From the cell containing the given text, extract its center point as (x, y) coordinate. 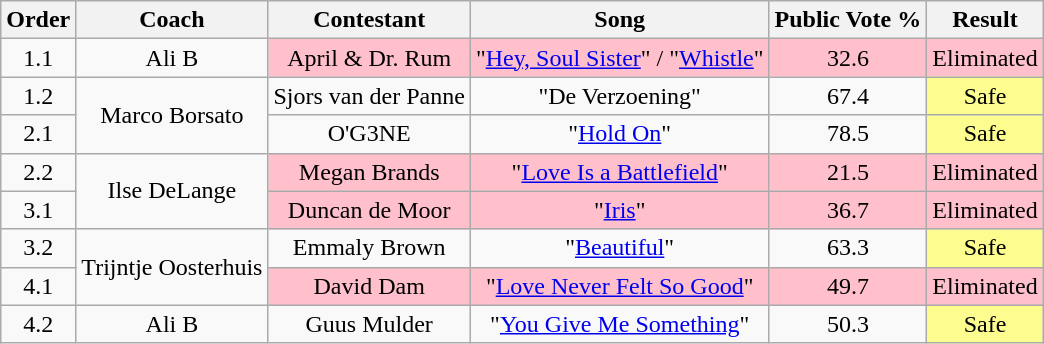
1.2 (38, 96)
Marco Borsato (172, 115)
2.2 (38, 172)
2.1 (38, 134)
"You Give Me Something" (620, 324)
Song (620, 20)
21.5 (848, 172)
4.2 (38, 324)
3.1 (38, 210)
3.2 (38, 248)
1.1 (38, 58)
O'G3NE (369, 134)
Trijntje Oosterhuis (172, 267)
Contestant (369, 20)
Guus Mulder (369, 324)
4.1 (38, 286)
Public Vote % (848, 20)
Order (38, 20)
David Dam (369, 286)
Coach (172, 20)
"Love Never Felt So Good" (620, 286)
April & Dr. Rum (369, 58)
Emmaly Brown (369, 248)
"Beautiful" (620, 248)
"De Verzoening" (620, 96)
"Iris" (620, 210)
Megan Brands (369, 172)
Duncan de Moor (369, 210)
32.6 (848, 58)
Sjors van der Panne (369, 96)
67.4 (848, 96)
Result (985, 20)
63.3 (848, 248)
"Hold On" (620, 134)
36.7 (848, 210)
Ilse DeLange (172, 191)
78.5 (848, 134)
"Hey, Soul Sister" / "Whistle" (620, 58)
"Love Is a Battlefield" (620, 172)
49.7 (848, 286)
50.3 (848, 324)
